Determine the (x, y) coordinate at the center of the cell enclosing the given text.  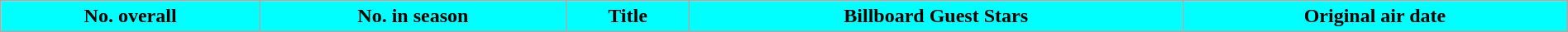
Billboard Guest Stars (936, 16)
No. overall (131, 16)
No. in season (413, 16)
Original air date (1375, 16)
Title (627, 16)
